Return the [x, y] coordinate for the center point of the cell that contains the specified text.  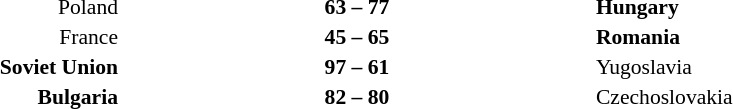
45 – 65 [357, 37]
97 – 61 [357, 67]
